Output the [x, y] coordinate of the center of the cell containing the given text.  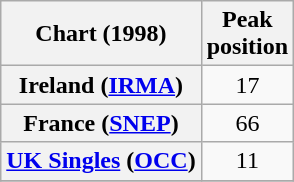
11 [247, 161]
17 [247, 85]
UK Singles (OCC) [101, 161]
France (SNEP) [101, 123]
Peakposition [247, 34]
66 [247, 123]
Ireland (IRMA) [101, 85]
Chart (1998) [101, 34]
